Identify which cell holds the provided text, then report its (X, Y) central coordinate. 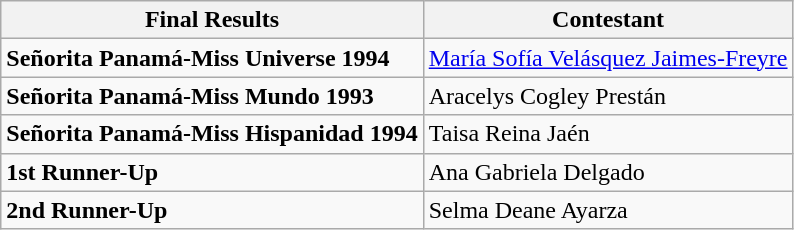
1st Runner-Up (212, 172)
Contestant (608, 20)
Señorita Panamá-Miss Universe 1994 (212, 58)
Ana Gabriela Delgado (608, 172)
Taisa Reina Jaén (608, 134)
María Sofía Velásquez Jaimes-Freyre (608, 58)
Final Results (212, 20)
Selma Deane Ayarza (608, 210)
Señorita Panamá-Miss Hispanidad 1994 (212, 134)
2nd Runner-Up (212, 210)
Aracelys Cogley Prestán (608, 96)
Señorita Panamá-Miss Mundo 1993 (212, 96)
